Detect which cell encompasses the target text, then output its [x, y] center coordinate. 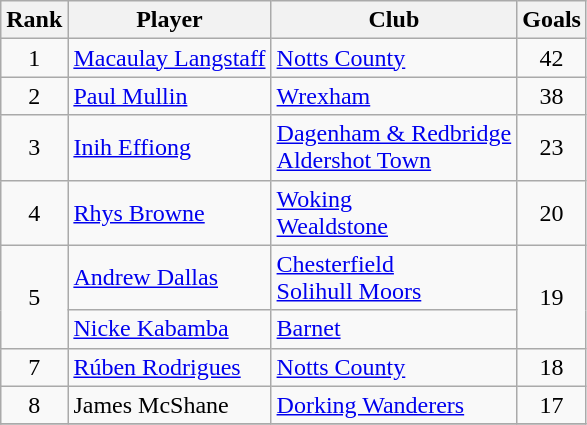
Rhys Browne [170, 212]
2 [34, 96]
17 [552, 405]
Player [170, 20]
Dagenham & Redbridge Aldershot Town [394, 148]
19 [552, 296]
Rúben Rodrigues [170, 367]
1 [34, 58]
Paul Mullin [170, 96]
5 [34, 296]
Chesterfield Solihull Moors [394, 278]
Barnet [394, 329]
7 [34, 367]
4 [34, 212]
20 [552, 212]
Inih Effiong [170, 148]
Nicke Kabamba [170, 329]
Andrew Dallas [170, 278]
8 [34, 405]
42 [552, 58]
38 [552, 96]
Dorking Wanderers [394, 405]
Club [394, 20]
Macaulay Langstaff [170, 58]
Wrexham [394, 96]
3 [34, 148]
Rank [34, 20]
James McShane [170, 405]
23 [552, 148]
18 [552, 367]
Woking Wealdstone [394, 212]
Goals [552, 20]
